Locate the cell with the specified text and output its (x, y) center coordinate. 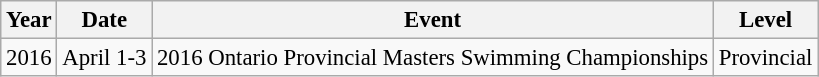
Level (765, 20)
Date (104, 20)
2016 (29, 58)
Provincial (765, 58)
Event (433, 20)
2016 Ontario Provincial Masters Swimming Championships (433, 58)
April 1-3 (104, 58)
Year (29, 20)
